Determine the [x, y] coordinate at the center of the cell enclosing the given text.  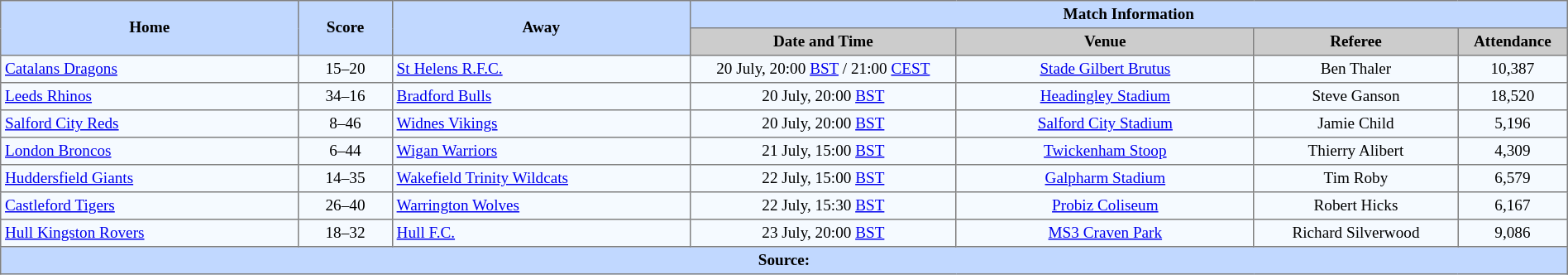
26–40 [346, 205]
Huddersfield Giants [150, 179]
Richard Silverwood [1355, 234]
22 July, 15:00 BST [823, 179]
Source: [784, 260]
Galpharm Stadium [1105, 179]
Stade Gilbert Brutus [1105, 70]
6,167 [1513, 205]
Steve Ganson [1355, 96]
Attendance [1513, 41]
22 July, 15:30 BST [823, 205]
6–44 [346, 151]
8–46 [346, 124]
18,520 [1513, 96]
Venue [1105, 41]
London Broncos [150, 151]
St Helens R.F.C. [541, 70]
Referee [1355, 41]
21 July, 15:00 BST [823, 151]
Match Information [1128, 15]
Warrington Wolves [541, 205]
Thierry Alibert [1355, 151]
Away [541, 28]
Bradford Bulls [541, 96]
6,579 [1513, 179]
23 July, 20:00 BST [823, 234]
Ben Thaler [1355, 70]
14–35 [346, 179]
Jamie Child [1355, 124]
5,196 [1513, 124]
Castleford Tigers [150, 205]
Catalans Dragons [150, 70]
18–32 [346, 234]
Wigan Warriors [541, 151]
Widnes Vikings [541, 124]
15–20 [346, 70]
10,387 [1513, 70]
9,086 [1513, 234]
Tim Roby [1355, 179]
MS3 Craven Park [1105, 234]
Wakefield Trinity Wildcats [541, 179]
Leeds Rhinos [150, 96]
Hull Kingston Rovers [150, 234]
20 July, 20:00 BST / 21:00 CEST [823, 70]
Home [150, 28]
Salford City Reds [150, 124]
Date and Time [823, 41]
Probiz Coliseum [1105, 205]
Hull F.C. [541, 234]
Twickenham Stoop [1105, 151]
4,309 [1513, 151]
Salford City Stadium [1105, 124]
Headingley Stadium [1105, 96]
Score [346, 28]
Robert Hicks [1355, 205]
34–16 [346, 96]
